Return the (x, y) coordinate for the center point of the cell that contains the specified text.  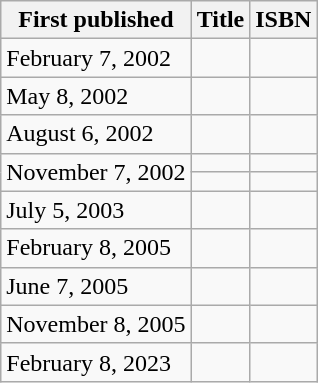
July 5, 2003 (96, 210)
May 8, 2002 (96, 96)
June 7, 2005 (96, 286)
ISBN (284, 20)
February 8, 2023 (96, 362)
November 8, 2005 (96, 324)
November 7, 2002 (96, 172)
Title (220, 20)
First published (96, 20)
February 8, 2005 (96, 248)
August 6, 2002 (96, 134)
February 7, 2002 (96, 58)
